Detect which cell encompasses the target text, then output its [X, Y] center coordinate. 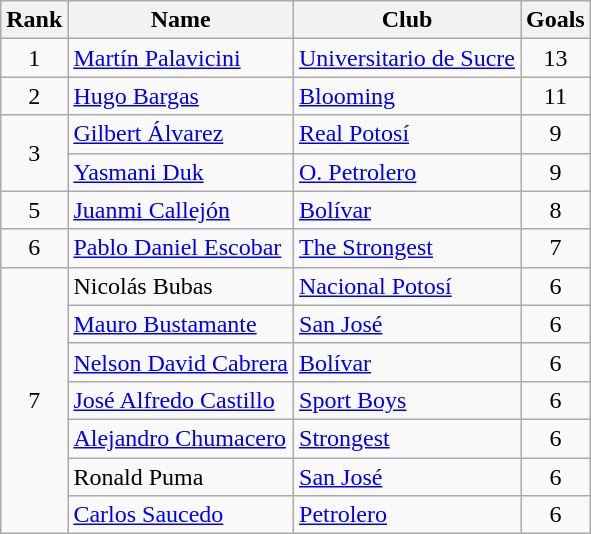
The Strongest [408, 248]
11 [555, 96]
Nacional Potosí [408, 286]
Real Potosí [408, 134]
Petrolero [408, 515]
Name [181, 20]
Strongest [408, 438]
2 [34, 96]
Universitario de Sucre [408, 58]
O. Petrolero [408, 172]
Carlos Saucedo [181, 515]
Club [408, 20]
Hugo Bargas [181, 96]
1 [34, 58]
Blooming [408, 96]
Pablo Daniel Escobar [181, 248]
5 [34, 210]
Sport Boys [408, 400]
Nicolás Bubas [181, 286]
13 [555, 58]
Ronald Puma [181, 477]
Goals [555, 20]
José Alfredo Castillo [181, 400]
8 [555, 210]
Rank [34, 20]
Alejandro Chumacero [181, 438]
Gilbert Álvarez [181, 134]
Juanmi Callejón [181, 210]
Mauro Bustamante [181, 324]
Yasmani Duk [181, 172]
Martín Palavicini [181, 58]
Nelson David Cabrera [181, 362]
3 [34, 153]
